Extract the [x, y] coordinate from the center of the cell holding the provided text.  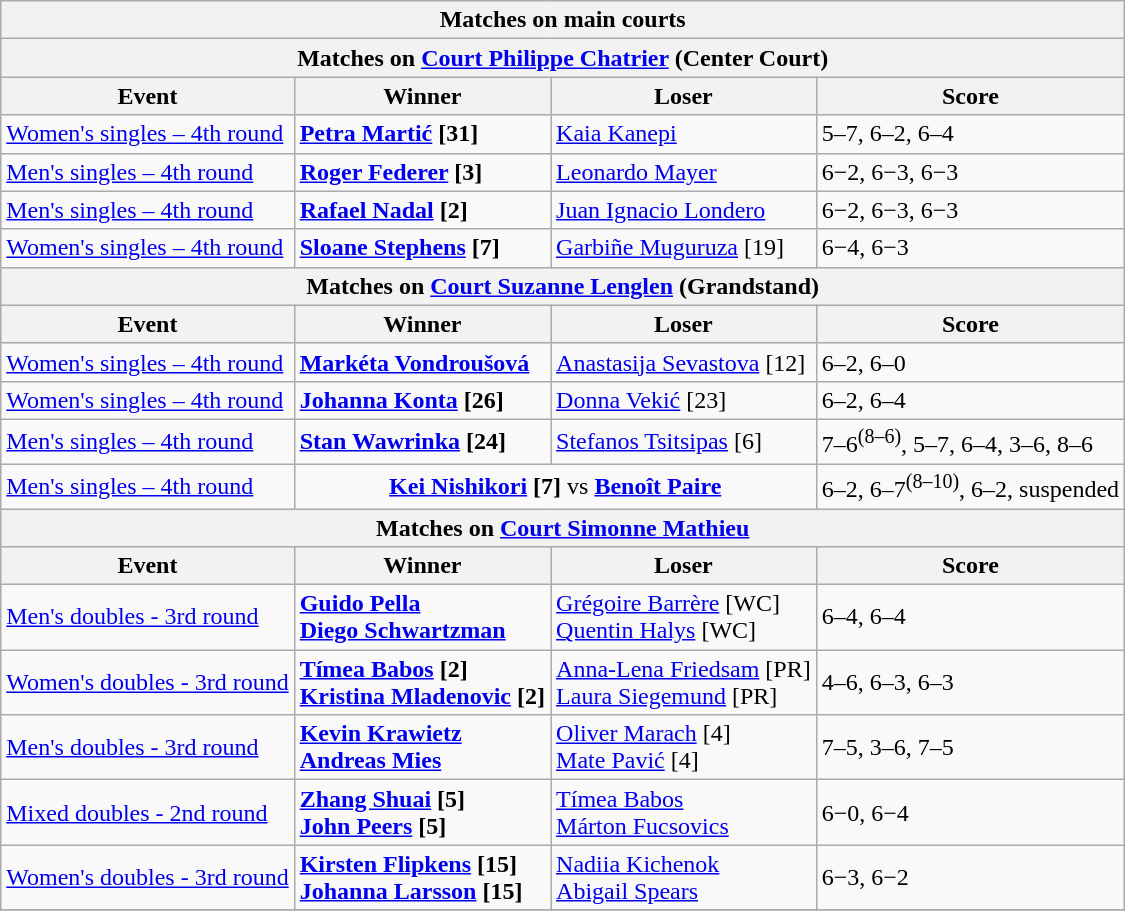
Matches on Court Suzanne Lenglen (Grandstand) [563, 286]
Anastasija Sevastova [12] [684, 362]
Zhang Shuai [5] John Peers [5] [422, 812]
Stefanos Tsitsipas [6] [684, 442]
Matches on Court Philippe Chatrier (Center Court) [563, 58]
6−3, 6−2 [970, 878]
7–5, 3–6, 7–5 [970, 748]
Tímea Babos Márton Fucsovics [684, 812]
6–2, 6–7(8–10), 6–2, suspended [970, 486]
6−4, 6−3 [970, 248]
Matches on main courts [563, 20]
Anna-Lena Friedsam [PR] Laura Siegemund [PR] [684, 682]
Guido Pella Diego Schwartzman [422, 618]
Matches on Court Simonne Mathieu [563, 528]
Oliver Marach [4] Mate Pavić [4] [684, 748]
Sloane Stephens [7] [422, 248]
Johanna Konta [26] [422, 400]
Kaia Kanepi [684, 134]
5–7, 6–2, 6–4 [970, 134]
Nadiia Kichenok Abigail Spears [684, 878]
Rafael Nadal [2] [422, 210]
Roger Federer [3] [422, 172]
Tímea Babos [2] Kristina Mladenovic [2] [422, 682]
Petra Martić [31] [422, 134]
7–6(8–6), 5–7, 6–4, 3–6, 8–6 [970, 442]
Garbiñe Muguruza [19] [684, 248]
Kevin Krawietz Andreas Mies [422, 748]
6–2, 6–0 [970, 362]
Leonardo Mayer [684, 172]
Kei Nishikori [7] vs Benoît Paire [555, 486]
Kirsten Flipkens [15] Johanna Larsson [15] [422, 878]
Stan Wawrinka [24] [422, 442]
Juan Ignacio Londero [684, 210]
6−0, 6−4 [970, 812]
Grégoire Barrère [WC] Quentin Halys [WC] [684, 618]
Markéta Vondroušová [422, 362]
6–2, 6–4 [970, 400]
4–6, 6–3, 6–3 [970, 682]
Donna Vekić [23] [684, 400]
6–4, 6–4 [970, 618]
Mixed doubles - 2nd round [148, 812]
